Detect which cell encompasses the target text, then output its (X, Y) center coordinate. 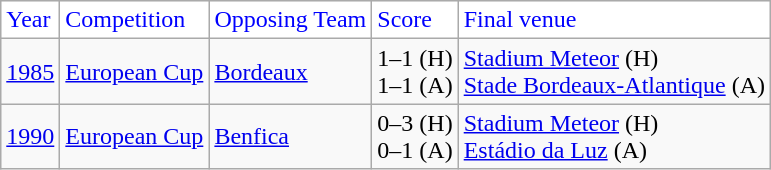
Competition (134, 20)
Score (415, 20)
Year (30, 20)
Bordeaux (290, 72)
Opposing Team (290, 20)
Final venue (614, 20)
1985 (30, 72)
1990 (30, 136)
Stadium Meteor (H) Stade Bordeaux-Atlantique (A) (614, 72)
0–3 (H) 0–1 (A) (415, 136)
Stadium Meteor (H) Estádio da Luz (A) (614, 136)
1–1 (H) 1–1 (A) (415, 72)
Benfica (290, 136)
